Pinpoint the cell where the given text exists, returning its [x, y] midpoint coordinate. 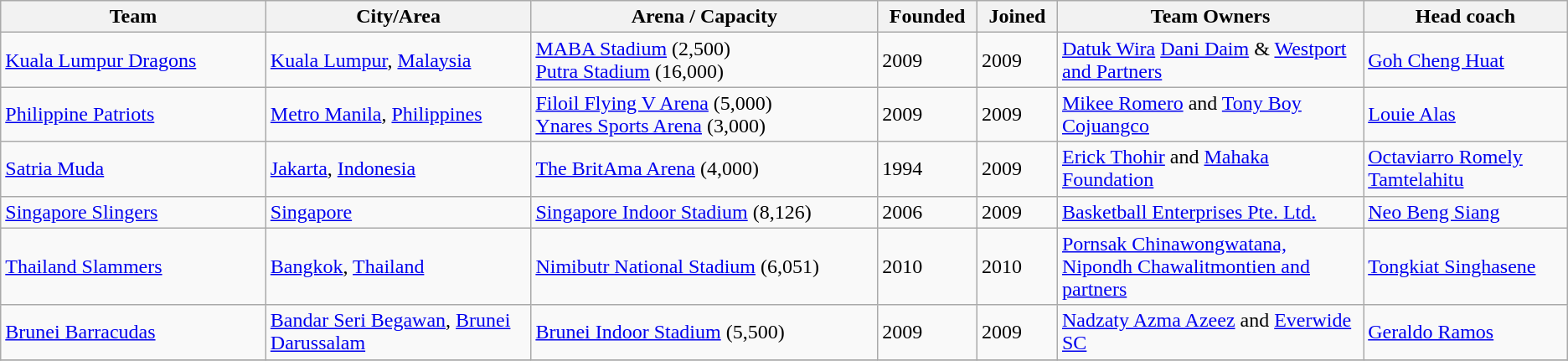
Louie Alas [1466, 114]
Goh Cheng Huat [1466, 60]
Singapore Indoor Stadium (8,126) [704, 212]
Mikee Romero and Tony Boy Cojuangco [1210, 114]
Singapore Slingers [134, 212]
1994 [928, 169]
Philippine Patriots [134, 114]
Basketball Enterprises Pte. Ltd. [1210, 212]
The BritAma Arena (4,000) [704, 169]
Filoil Flying V Arena (5,000)Ynares Sports Arena (3,000) [704, 114]
Arena / Capacity [704, 17]
Thailand Slammers [134, 266]
Singapore [399, 212]
Joined [1017, 17]
Bandar Seri Begawan, Brunei Darussalam [399, 332]
Head coach [1466, 17]
2006 [928, 212]
Pornsak Chinawongwatana, Nipondh Chawalitmontien and partners [1210, 266]
Kuala Lumpur Dragons [134, 60]
Erick Thohir and Mahaka Foundation [1210, 169]
Datuk Wira Dani Daim & Westport and Partners [1210, 60]
Nimibutr National Stadium (6,051) [704, 266]
Jakarta, Indonesia [399, 169]
City/Area [399, 17]
Founded [928, 17]
Geraldo Ramos [1466, 332]
Neo Beng Siang [1466, 212]
Octaviarro Romely Tamtelahitu [1466, 169]
Satria Muda [134, 169]
Brunei Indoor Stadium (5,500) [704, 332]
Nadzaty Azma Azeez and Everwide SC [1210, 332]
Tongkiat Singhasene [1466, 266]
Kuala Lumpur, Malaysia [399, 60]
Metro Manila, Philippines [399, 114]
Bangkok, Thailand [399, 266]
Team Owners [1210, 17]
Team [134, 17]
Brunei Barracudas [134, 332]
MABA Stadium (2,500)Putra Stadium (16,000) [704, 60]
